Locate the cell with the specified text and output its [X, Y] center coordinate. 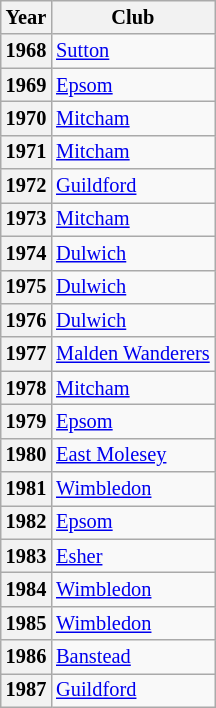
1981 [26, 489]
1976 [26, 320]
Malden Wanderers [132, 354]
1973 [26, 219]
1970 [26, 118]
East Molesey [132, 455]
1975 [26, 287]
1977 [26, 354]
1987 [26, 690]
1968 [26, 51]
Banstead [132, 657]
Esher [132, 556]
1984 [26, 589]
1969 [26, 85]
1979 [26, 421]
1972 [26, 186]
1978 [26, 388]
Club [132, 17]
1983 [26, 556]
Sutton [132, 51]
1980 [26, 455]
Year [26, 17]
1986 [26, 657]
1985 [26, 623]
1974 [26, 253]
1982 [26, 522]
1971 [26, 152]
